Capture the cell that displays the provided text and extract its (X, Y) central coordinate. 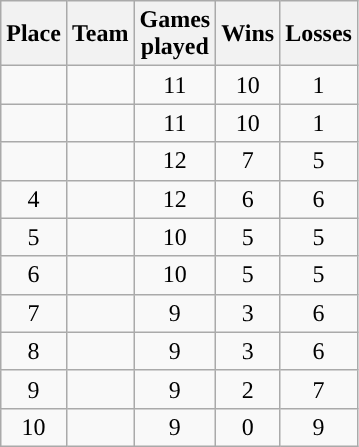
4 (34, 199)
8 (34, 351)
Gamesplayed (175, 34)
Losses (319, 34)
Team (100, 34)
Wins (248, 34)
0 (248, 427)
2 (248, 389)
Place (34, 34)
